Capture the cell that displays the provided text and extract its (X, Y) central coordinate. 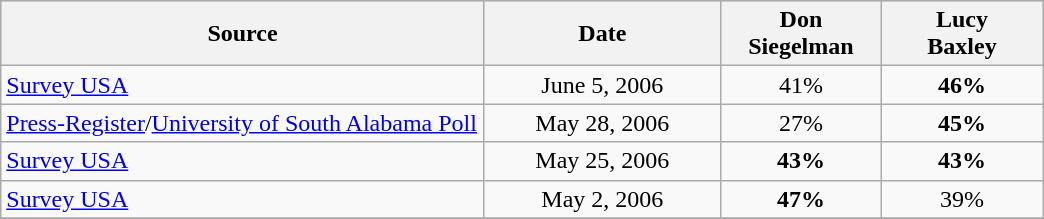
LucyBaxley (962, 34)
Date (602, 34)
27% (800, 123)
45% (962, 123)
May 28, 2006 (602, 123)
May 25, 2006 (602, 161)
41% (800, 85)
47% (800, 199)
June 5, 2006 (602, 85)
DonSiegelman (800, 34)
Press-Register/University of South Alabama Poll (243, 123)
46% (962, 85)
May 2, 2006 (602, 199)
39% (962, 199)
Source (243, 34)
